Locate the cell with the specified text and output its [X, Y] center coordinate. 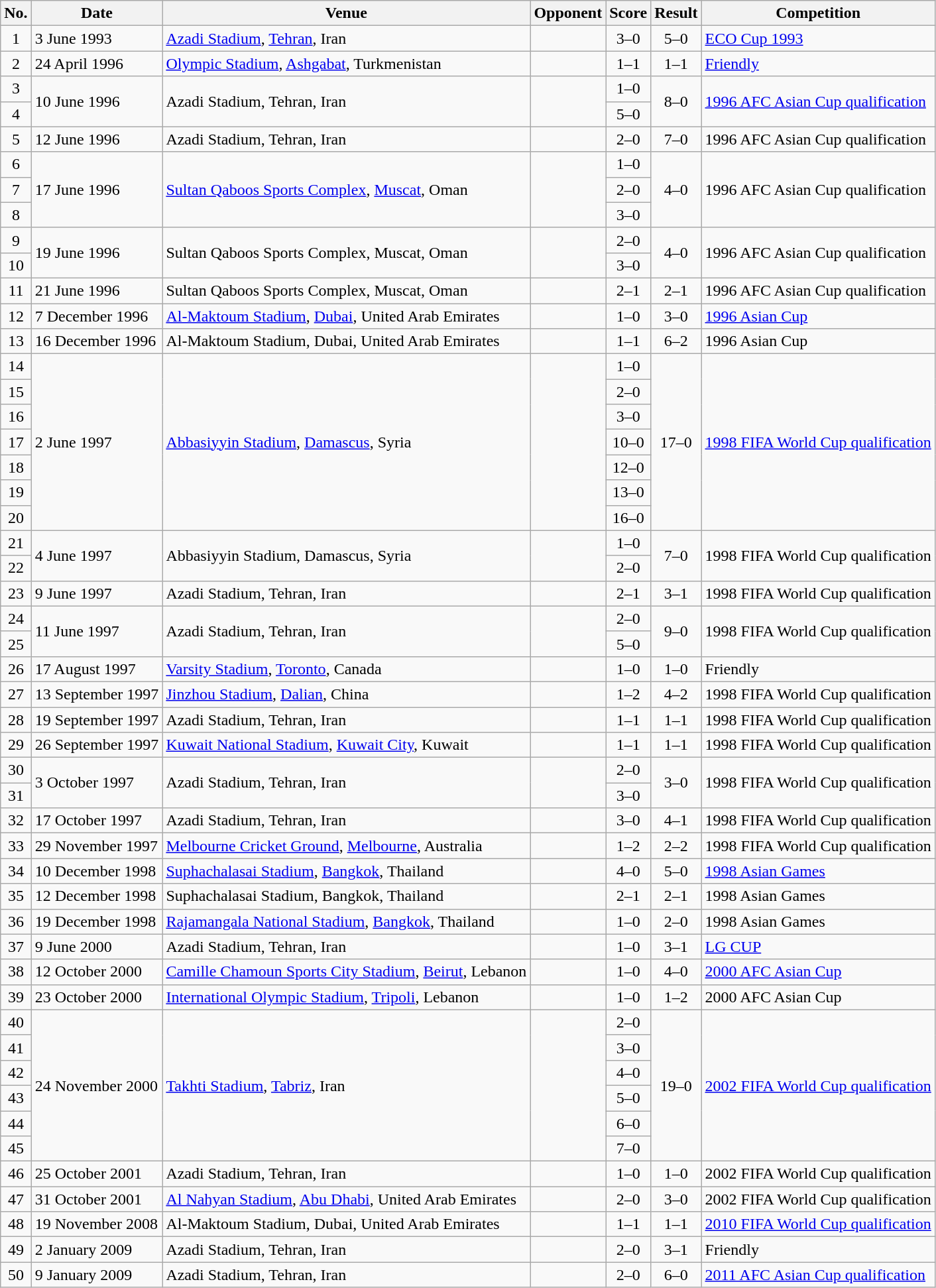
17 October 1997 [97, 821]
34 [16, 871]
26 [16, 669]
44 [16, 1124]
28 [16, 719]
37 [16, 947]
24 [16, 618]
41 [16, 1047]
17–0 [676, 442]
11 [16, 290]
23 October 2000 [97, 997]
9 June 2000 [97, 947]
2 January 2009 [97, 1250]
16 [16, 417]
43 [16, 1098]
24 November 2000 [97, 1085]
8 [16, 215]
ECO Cup 1993 [818, 38]
Camille Chamoun Sports City Stadium, Beirut, Lebanon [346, 972]
19 September 1997 [97, 719]
12 October 2000 [97, 972]
LG CUP [818, 947]
39 [16, 997]
Al Nahyan Stadium, Abu Dhabi, United Arab Emirates [346, 1199]
16–0 [628, 518]
47 [16, 1199]
Competition [818, 13]
21 [16, 543]
45 [16, 1149]
Opponent [568, 13]
19 [16, 493]
17 August 1997 [97, 669]
38 [16, 972]
35 [16, 896]
2–2 [676, 846]
3 October 1997 [97, 783]
25 [16, 644]
7 December 1996 [97, 316]
20 [16, 518]
15 [16, 392]
21 June 1996 [97, 290]
2010 FIFA World Cup qualification [818, 1224]
27 [16, 694]
Rajamangala National Stadium, Bangkok, Thailand [346, 921]
29 [16, 745]
4–1 [676, 821]
Jinzhou Stadium, Dalian, China [346, 694]
9 [16, 240]
48 [16, 1224]
42 [16, 1073]
24 April 1996 [97, 64]
19 November 2008 [97, 1224]
16 December 1996 [97, 341]
2 [16, 64]
19 December 1998 [97, 921]
Olympic Stadium, Ashgabat, Turkmenistan [346, 64]
9 January 2009 [97, 1275]
6 [16, 164]
26 September 1997 [97, 745]
49 [16, 1250]
31 [16, 795]
17 [16, 442]
46 [16, 1174]
4 [16, 114]
30 [16, 770]
19 June 1996 [97, 253]
12 December 1998 [97, 896]
32 [16, 821]
3 [16, 89]
10 December 1998 [97, 871]
10–0 [628, 442]
Date [97, 13]
4–2 [676, 694]
9 June 1997 [97, 593]
Takhti Stadium, Tabriz, Iran [346, 1085]
13 [16, 341]
Kuwait National Stadium, Kuwait City, Kuwait [346, 745]
2 June 1997 [97, 442]
33 [16, 846]
Varsity Stadium, Toronto, Canada [346, 669]
12 [16, 316]
22 [16, 568]
Result [676, 13]
International Olympic Stadium, Tripoli, Lebanon [346, 997]
36 [16, 921]
25 October 2001 [97, 1174]
12 June 1996 [97, 139]
5 [16, 139]
23 [16, 593]
6–2 [676, 341]
29 November 1997 [97, 846]
Venue [346, 13]
31 October 2001 [97, 1199]
9–0 [676, 631]
18 [16, 467]
19–0 [676, 1085]
Melbourne Cricket Ground, Melbourne, Australia [346, 846]
Score [628, 13]
40 [16, 1022]
13–0 [628, 493]
11 June 1997 [97, 631]
50 [16, 1275]
1 [16, 38]
7 [16, 190]
3 June 1993 [97, 38]
12–0 [628, 467]
13 September 1997 [97, 694]
No. [16, 13]
10 June 1996 [97, 101]
4 June 1997 [97, 556]
2011 AFC Asian Cup qualification [818, 1275]
14 [16, 367]
10 [16, 265]
17 June 1996 [97, 190]
8–0 [676, 101]
